Find where the given text appears and provide that cell's center as [x, y] coordinate. 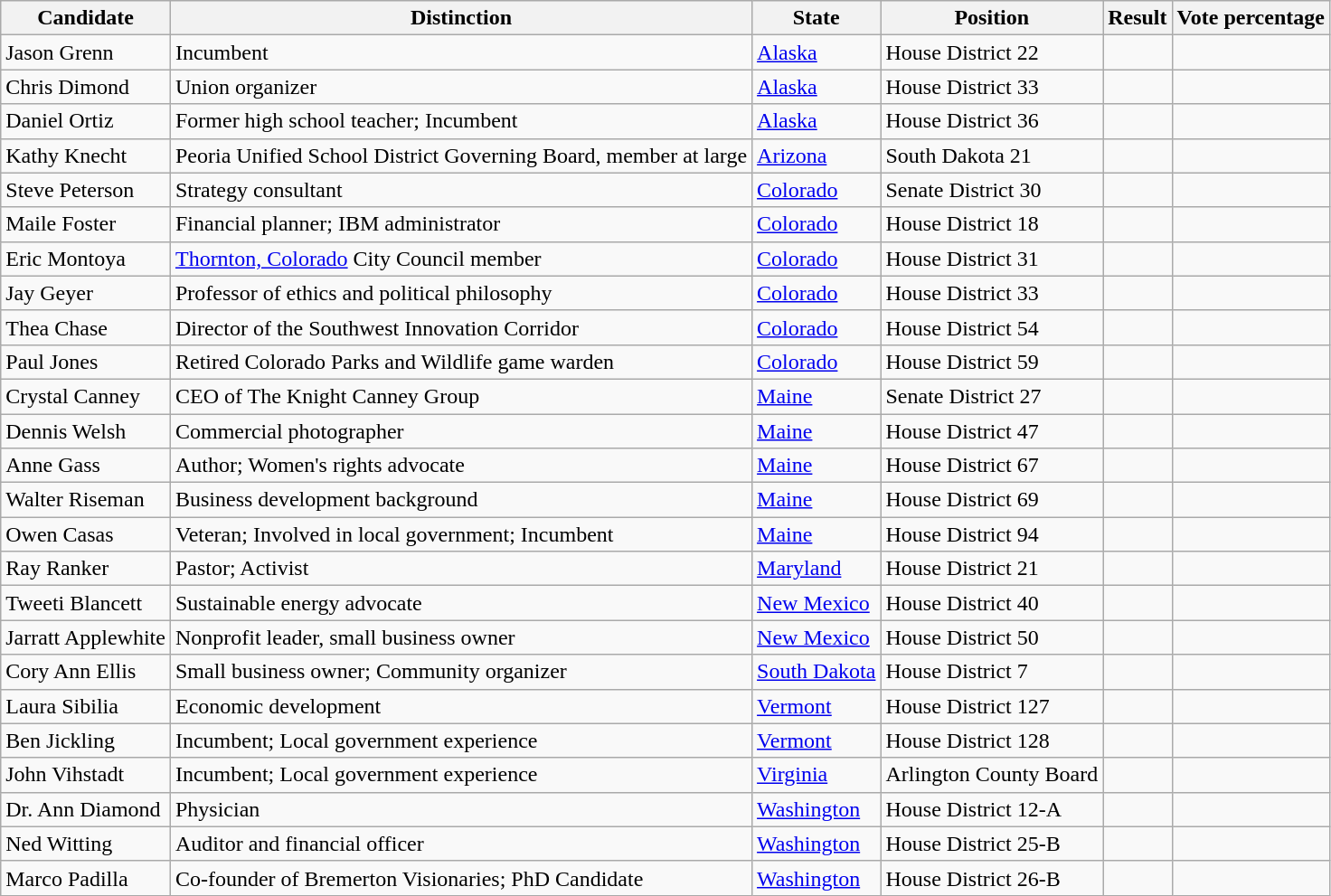
House District 94 [992, 534]
Commercial photographer [461, 431]
Arizona [817, 156]
Kathy Knecht [86, 156]
House District 7 [992, 672]
Daniel Ortiz [86, 121]
Union organizer [461, 87]
Jay Geyer [86, 293]
Marco Padilla [86, 878]
Pastor; Activist [461, 569]
House District 22 [992, 52]
John Vihstadt [86, 775]
Crystal Canney [86, 396]
State [817, 18]
Eric Montoya [86, 259]
House District 25-B [992, 844]
Economic development [461, 706]
Auditor and financial officer [461, 844]
Author; Women's rights advocate [461, 466]
Financial planner; IBM administrator [461, 224]
Arlington County Board [992, 775]
House District 127 [992, 706]
Maile Foster [86, 224]
Anne Gass [86, 466]
Dennis Welsh [86, 431]
Director of the Southwest Innovation Corridor [461, 327]
Vote percentage [1251, 18]
House District 59 [992, 362]
South Dakota [817, 672]
Dr. Ann Diamond [86, 809]
Strategy consultant [461, 190]
House District 40 [992, 603]
House District 67 [992, 466]
Candidate [86, 18]
House District 36 [992, 121]
Incumbent [461, 52]
Senate District 27 [992, 396]
Result [1137, 18]
Thornton, Colorado City Council member [461, 259]
Senate District 30 [992, 190]
Laura Sibilia [86, 706]
South Dakota 21 [992, 156]
Steve Peterson [86, 190]
Veteran; Involved in local government; Incumbent [461, 534]
Tweeti Blancett [86, 603]
House District 18 [992, 224]
Nonprofit leader, small business owner [461, 637]
Distinction [461, 18]
Co-founder of Bremerton Visionaries; PhD Candidate [461, 878]
Small business owner; Community organizer [461, 672]
House District 21 [992, 569]
House District 26-B [992, 878]
Professor of ethics and political philosophy [461, 293]
Jason Grenn [86, 52]
Jarratt Applewhite [86, 637]
House District 128 [992, 740]
Physician [461, 809]
Cory Ann Ellis [86, 672]
House District 12-A [992, 809]
House District 47 [992, 431]
House District 54 [992, 327]
House District 50 [992, 637]
Business development background [461, 500]
Thea Chase [86, 327]
Position [992, 18]
Chris Dimond [86, 87]
House District 69 [992, 500]
Ben Jickling [86, 740]
Former high school teacher; Incumbent [461, 121]
Virginia [817, 775]
Retired Colorado Parks and Wildlife game warden [461, 362]
Paul Jones [86, 362]
Ned Witting [86, 844]
Walter Riseman [86, 500]
Owen Casas [86, 534]
House District 31 [992, 259]
Sustainable energy advocate [461, 603]
Peoria Unified School District Governing Board, member at large [461, 156]
CEO of The Knight Canney Group [461, 396]
Maryland [817, 569]
Ray Ranker [86, 569]
